From the cell containing the given text, extract its center point as [X, Y] coordinate. 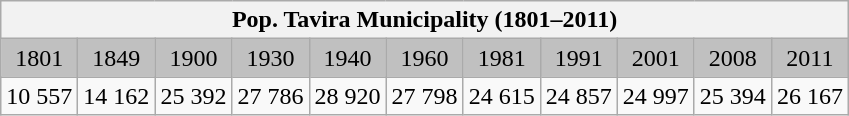
24 857 [578, 96]
1930 [270, 58]
28 920 [348, 96]
10 557 [40, 96]
26 167 [810, 96]
2011 [810, 58]
24 615 [502, 96]
27 798 [424, 96]
1981 [502, 58]
1960 [424, 58]
25 394 [732, 96]
2008 [732, 58]
1849 [116, 58]
Pop. Tavira Municipality (1801–2011) [425, 20]
1991 [578, 58]
24 997 [656, 96]
27 786 [270, 96]
1900 [194, 58]
1940 [348, 58]
1801 [40, 58]
14 162 [116, 96]
2001 [656, 58]
25 392 [194, 96]
